Detect which cell encompasses the target text, then output its (X, Y) center coordinate. 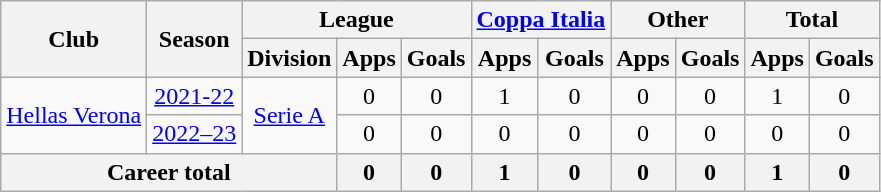
Coppa Italia (541, 20)
Career total (169, 172)
Hellas Verona (74, 115)
Season (194, 39)
Other (678, 20)
Serie A (290, 115)
Total (812, 20)
Division (290, 58)
League (356, 20)
Club (74, 39)
2021-22 (194, 96)
2022–23 (194, 134)
